Locate the cell with the specified text and output its (X, Y) center coordinate. 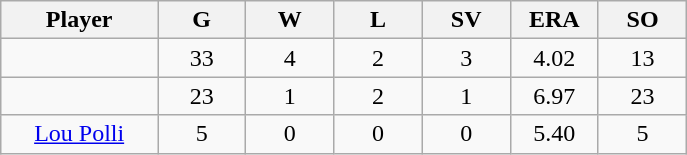
4.02 (554, 58)
13 (642, 58)
Lou Polli (80, 134)
6.97 (554, 96)
G (202, 20)
5.40 (554, 134)
SO (642, 20)
L (378, 20)
Player (80, 20)
W (290, 20)
3 (466, 58)
33 (202, 58)
SV (466, 20)
4 (290, 58)
ERA (554, 20)
